For the text-containing cell, return its midpoint in [X, Y] coordinate format. 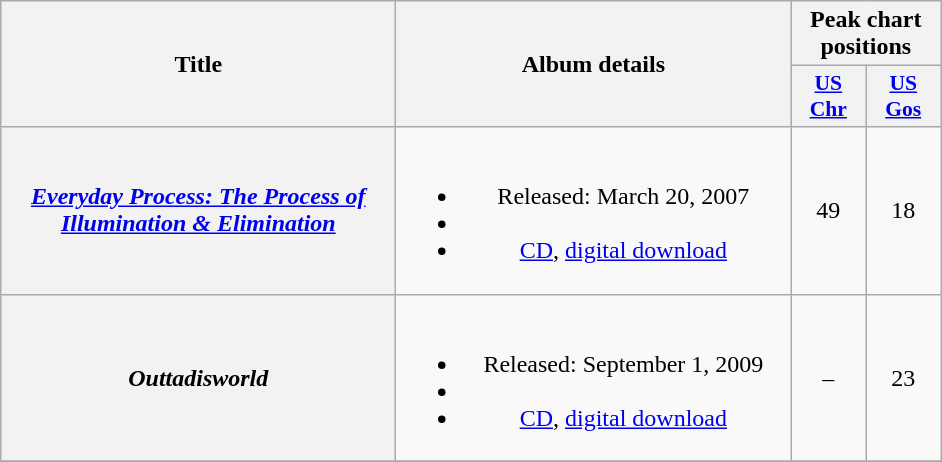
Released: September 1, 2009CD, digital download [594, 378]
Album details [594, 64]
USChr [828, 96]
Released: March 20, 2007CD, digital download [594, 210]
18 [904, 210]
Outtadisworld [198, 378]
Title [198, 64]
Peak chart positions [866, 34]
USGos [904, 96]
– [828, 378]
Everyday Process: The Process of Illumination & Elimination [198, 210]
49 [828, 210]
23 [904, 378]
